Extract the (x, y) coordinate from the center of the cell holding the provided text.  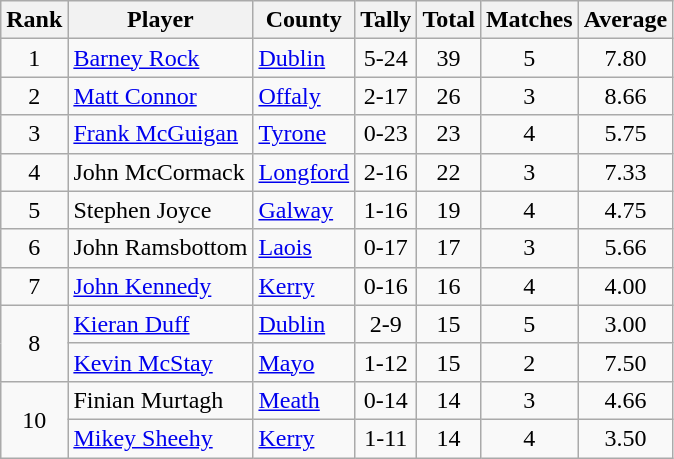
19 (449, 210)
John Kennedy (160, 286)
Tyrone (304, 134)
0-14 (386, 400)
Kieran Duff (160, 324)
4.75 (626, 210)
Average (626, 20)
Rank (34, 20)
7.50 (626, 362)
8.66 (626, 96)
Stephen Joyce (160, 210)
Offaly (304, 96)
8 (34, 343)
3.50 (626, 438)
1-16 (386, 210)
7.33 (626, 172)
Mikey Sheehy (160, 438)
John McCormack (160, 172)
10 (34, 419)
22 (449, 172)
7 (34, 286)
26 (449, 96)
Frank McGuigan (160, 134)
Total (449, 20)
Matches (529, 20)
2-17 (386, 96)
Tally (386, 20)
5.75 (626, 134)
1 (34, 58)
7.80 (626, 58)
5.66 (626, 248)
4.00 (626, 286)
2-9 (386, 324)
Longford (304, 172)
Player (160, 20)
Galway (304, 210)
Meath (304, 400)
0-17 (386, 248)
1-12 (386, 362)
County (304, 20)
Mayo (304, 362)
16 (449, 286)
17 (449, 248)
3.00 (626, 324)
4.66 (626, 400)
Barney Rock (160, 58)
23 (449, 134)
0-23 (386, 134)
1-11 (386, 438)
0-16 (386, 286)
Matt Connor (160, 96)
39 (449, 58)
5-24 (386, 58)
6 (34, 248)
2-16 (386, 172)
Laois (304, 248)
Finian Murtagh (160, 400)
Kevin McStay (160, 362)
John Ramsbottom (160, 248)
